For the text-containing cell, return its midpoint in (x, y) coordinate format. 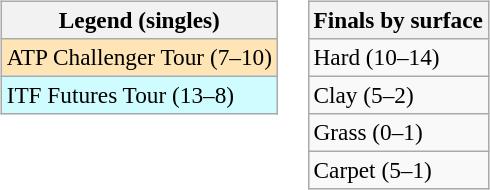
Grass (0–1) (398, 133)
Finals by surface (398, 20)
ITF Futures Tour (13–8) (139, 95)
ATP Challenger Tour (7–10) (139, 57)
Carpet (5–1) (398, 171)
Hard (10–14) (398, 57)
Clay (5–2) (398, 95)
Legend (singles) (139, 20)
